Pinpoint the cell where the given text exists, returning its (x, y) midpoint coordinate. 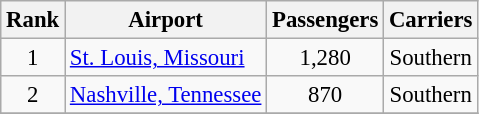
2 (33, 95)
1,280 (326, 58)
Rank (33, 20)
Nashville, Tennessee (166, 95)
1 (33, 58)
Carriers (431, 20)
Passengers (326, 20)
870 (326, 95)
Airport (166, 20)
St. Louis, Missouri (166, 58)
